Return (x, y) of the center of cell containing provided text 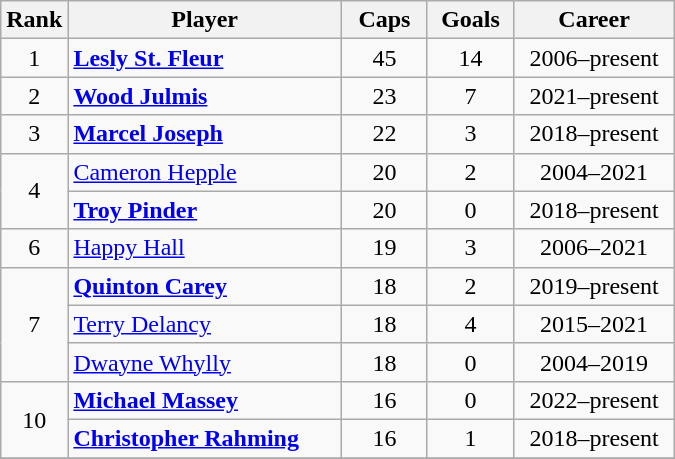
6 (34, 248)
23 (384, 96)
Lesly St. Fleur (205, 58)
Michael Massey (205, 400)
Wood Julmis (205, 96)
Career (594, 20)
Player (205, 20)
2015–2021 (594, 324)
2021–present (594, 96)
2006–present (594, 58)
Christopher Rahming (205, 438)
2022–present (594, 400)
45 (384, 58)
10 (34, 419)
2004–2019 (594, 362)
Quinton Carey (205, 286)
2019–present (594, 286)
Caps (384, 20)
Cameron Hepple (205, 172)
19 (384, 248)
Marcel Joseph (205, 134)
Rank (34, 20)
14 (470, 58)
Goals (470, 20)
Happy Hall (205, 248)
22 (384, 134)
Troy Pinder (205, 210)
Terry Delancy (205, 324)
Dwayne Whylly (205, 362)
2006–2021 (594, 248)
2004–2021 (594, 172)
